Provide the (x, y) coordinate of the cell's center where the given text is located.  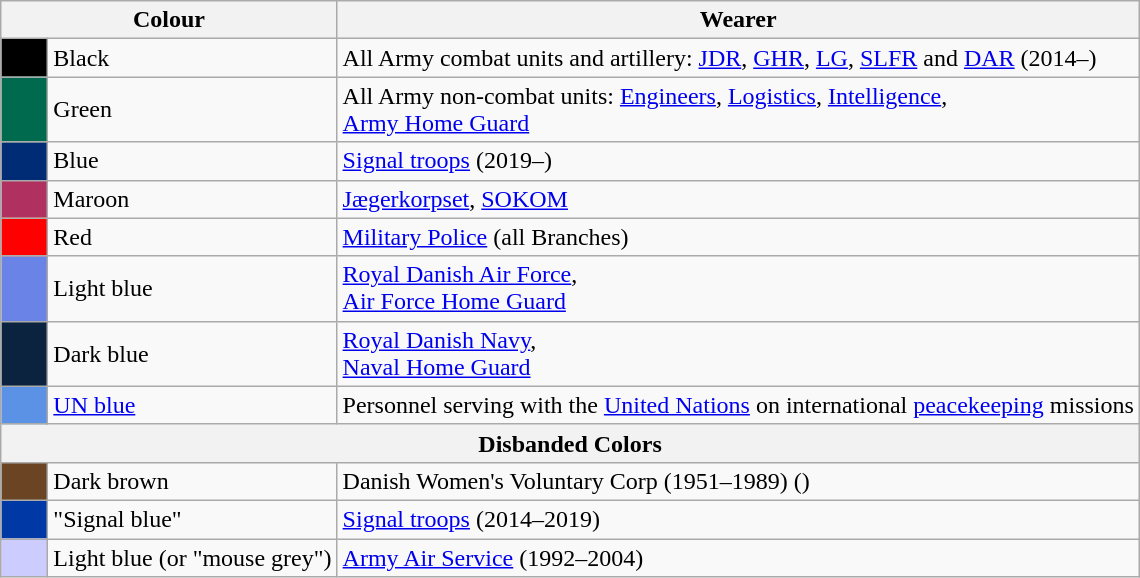
Danish Women's Voluntary Corp (1951–1989) () (738, 481)
Royal Danish Air Force,Air Force Home Guard (738, 288)
Blue (192, 161)
Colour (169, 20)
Black (192, 58)
Red (192, 237)
Army Air Service (1992–2004) (738, 557)
Wearer (738, 20)
"Signal blue" (192, 519)
Signal troops (2019–) (738, 161)
Light blue (192, 288)
Signal troops (2014–2019) (738, 519)
Light blue (or "mouse grey") (192, 557)
Royal Danish Navy,Naval Home Guard (738, 354)
Military Police (all Branches) (738, 237)
All Army combat units and artillery: JDR, GHR, LG, SLFR and DAR (2014–) (738, 58)
Dark brown (192, 481)
Jægerkorpset, SOKOM (738, 199)
Disbanded Colors (570, 443)
Maroon (192, 199)
All Army non-combat units: Engineers, Logistics, Intelligence, Army Home Guard (738, 110)
Dark blue (192, 354)
UN blue (192, 405)
Green (192, 110)
Personnel serving with the United Nations on international peacekeeping missions (738, 405)
